Determine the [x, y] coordinate at the center of the cell enclosing the given text.  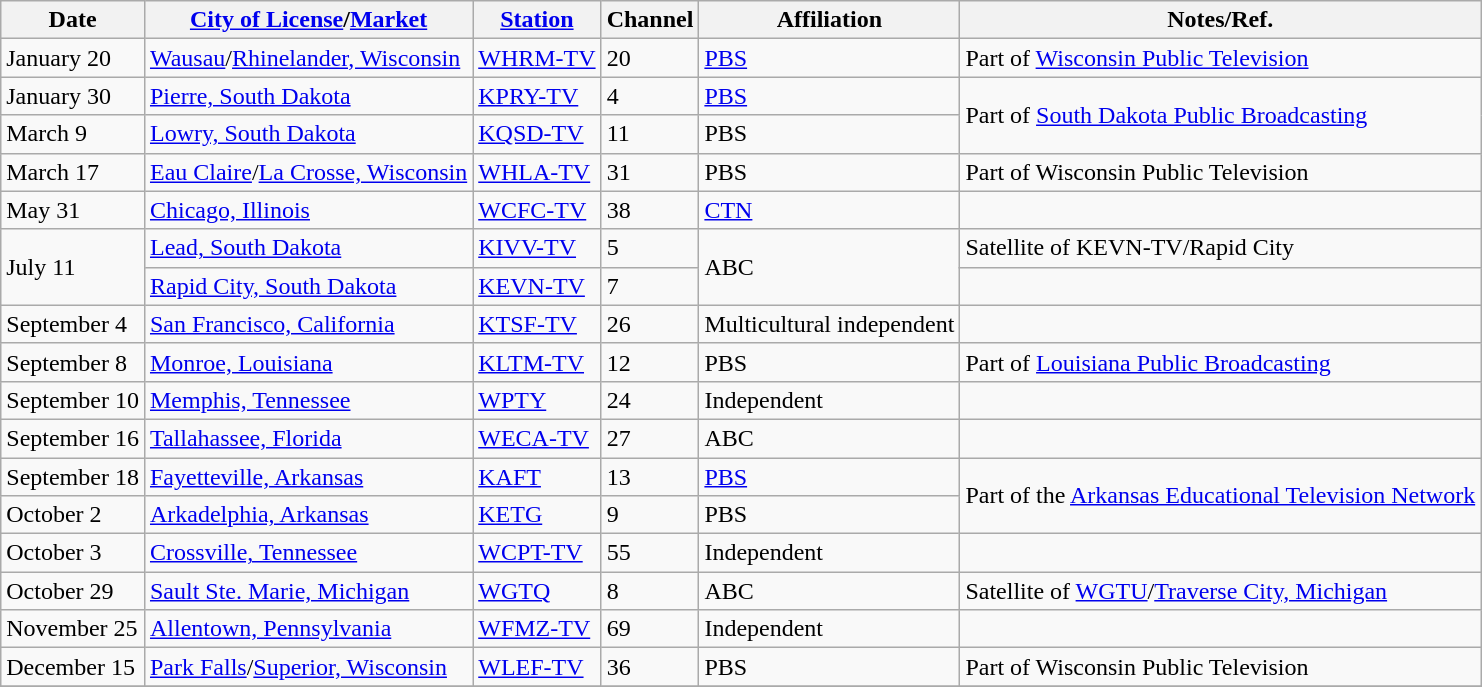
San Francisco, California [308, 324]
WCFC-TV [537, 210]
Rapid City, South Dakota [308, 286]
Multicultural independent [830, 324]
4 [650, 96]
36 [650, 667]
WECA-TV [537, 438]
KTSF-TV [537, 324]
Lowry, South Dakota [308, 134]
CTN [830, 210]
13 [650, 477]
Part of South Dakota Public Broadcasting [1220, 115]
October 3 [73, 553]
26 [650, 324]
WPTY [537, 400]
Monroe, Louisiana [308, 362]
Affiliation [830, 20]
Crossville, Tennessee [308, 553]
31 [650, 172]
Station [537, 20]
Arkadelphia, Arkansas [308, 515]
Satellite of WGTU/Traverse City, Michigan [1220, 591]
Eau Claire/La Crosse, Wisconsin [308, 172]
December 15 [73, 667]
Channel [650, 20]
69 [650, 629]
KPRY-TV [537, 96]
KQSD-TV [537, 134]
8 [650, 591]
WHLA-TV [537, 172]
5 [650, 248]
Park Falls/Superior, Wisconsin [308, 667]
KETG [537, 515]
May 31 [73, 210]
KIVV-TV [537, 248]
Satellite of KEVN-TV/Rapid City [1220, 248]
Tallahassee, Florida [308, 438]
September 16 [73, 438]
September 4 [73, 324]
7 [650, 286]
WHRM-TV [537, 58]
Part of Louisiana Public Broadcasting [1220, 362]
38 [650, 210]
January 30 [73, 96]
Allentown, Pennsylvania [308, 629]
KEVN-TV [537, 286]
October 2 [73, 515]
Sault Ste. Marie, Michigan [308, 591]
City of License/Market [308, 20]
12 [650, 362]
Lead, South Dakota [308, 248]
September 8 [73, 362]
27 [650, 438]
WFMZ-TV [537, 629]
November 25 [73, 629]
Pierre, South Dakota [308, 96]
Part of the Arkansas Educational Television Network [1220, 496]
Wausau/Rhinelander, Wisconsin [308, 58]
September 10 [73, 400]
55 [650, 553]
September 18 [73, 477]
January 20 [73, 58]
March 9 [73, 134]
9 [650, 515]
Chicago, Illinois [308, 210]
March 17 [73, 172]
July 11 [73, 267]
20 [650, 58]
Date [73, 20]
Notes/Ref. [1220, 20]
11 [650, 134]
WCPT-TV [537, 553]
KLTM-TV [537, 362]
October 29 [73, 591]
Fayetteville, Arkansas [308, 477]
KAFT [537, 477]
WGTQ [537, 591]
WLEF-TV [537, 667]
24 [650, 400]
Memphis, Tennessee [308, 400]
